For the text-containing cell, return its midpoint in [x, y] coordinate format. 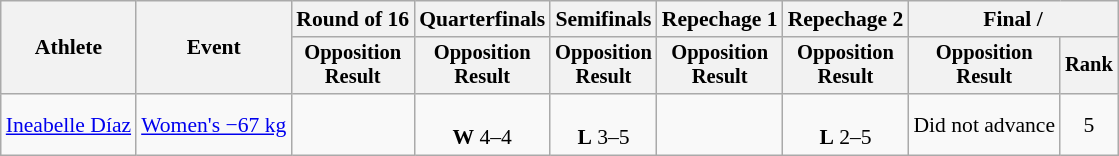
Women's −67 kg [214, 124]
Athlete [68, 48]
Semifinals [604, 19]
Round of 16 [352, 19]
Did not advance [984, 124]
Ineabelle Díaz [68, 124]
L 2–5 [846, 124]
Repechage 2 [846, 19]
Quarterfinals [482, 19]
W 4–4 [482, 124]
5 [1089, 124]
Final / [1012, 19]
Event [214, 48]
L 3–5 [604, 124]
Repechage 1 [720, 19]
Rank [1089, 66]
